Output the [x, y] coordinate of the center of the cell containing the given text.  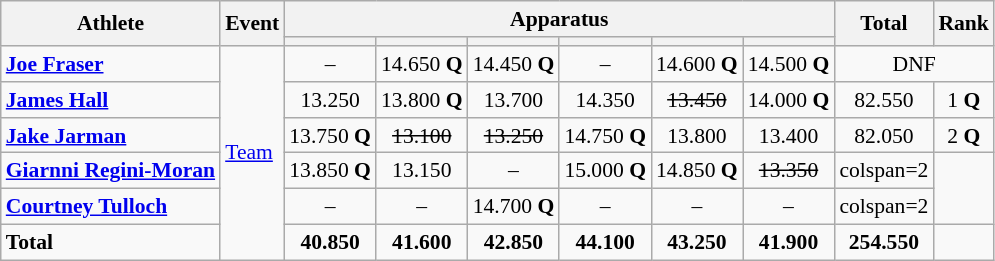
13.450 [697, 100]
13.700 [514, 100]
Giarnni Regini-Moran [110, 171]
Joe Fraser [110, 64]
Courtney Tulloch [110, 207]
14.650 Q [422, 64]
43.250 [697, 243]
42.850 [514, 243]
13.800 [697, 136]
14.450 Q [514, 64]
44.100 [605, 243]
14.750 Q [605, 136]
14.700 Q [514, 207]
13.750 Q [330, 136]
82.550 [884, 100]
14.600 Q [697, 64]
Rank [964, 24]
James Hall [110, 100]
82.050 [884, 136]
13.350 [789, 171]
14.850 Q [697, 171]
Jake Jarman [110, 136]
40.850 [330, 243]
13.100 [422, 136]
41.600 [422, 243]
254.550 [884, 243]
14.000 Q [789, 100]
15.000 Q [605, 171]
13.400 [789, 136]
Team [252, 153]
14.350 [605, 100]
Event [252, 24]
13.150 [422, 171]
13.850 Q [330, 171]
1 Q [964, 100]
2 Q [964, 136]
13.800 Q [422, 100]
Athlete [110, 24]
DNF [914, 64]
41.900 [789, 243]
14.500 Q [789, 64]
Apparatus [559, 19]
